From the cell containing the given text, extract its center point as [x, y] coordinate. 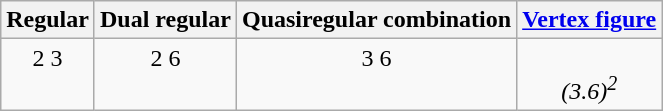
(3.6)2 [590, 75]
3 6 [376, 75]
Dual regular [165, 20]
2 3 [48, 75]
Vertex figure [590, 20]
2 6 [165, 75]
Quasiregular combination [376, 20]
Regular [48, 20]
